Search for the cell housing the specified text and yield its [X, Y] center coordinate. 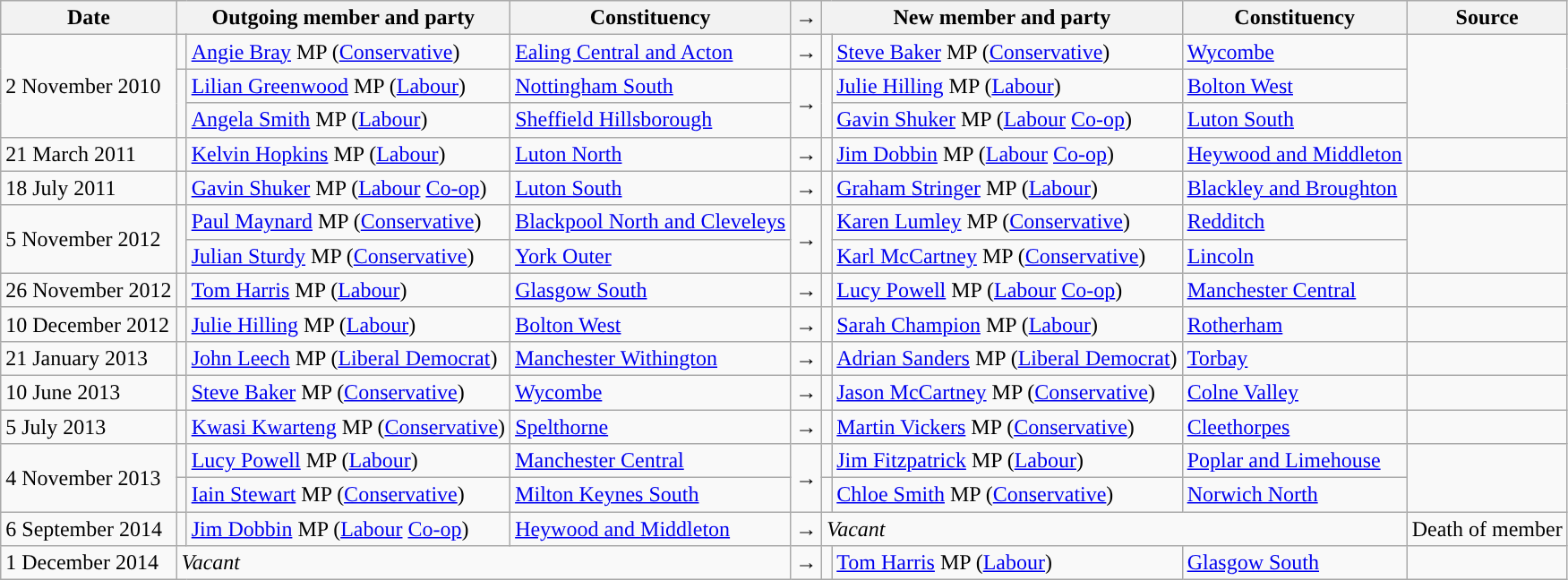
Blackpool North and Cleveleys [650, 222]
Ealing Central and Acton [650, 52]
York Outer [650, 256]
Chloe Smith MP (Conservative) [1007, 495]
Outgoing member and party [343, 18]
Torbay [1295, 358]
Jason McCartney MP (Conservative) [1007, 392]
18 July 2011 [89, 188]
Nottingham South [650, 86]
Death of member [1487, 529]
21 January 2013 [89, 358]
Lucy Powell MP (Labour Co-op) [1007, 290]
Lilian Greenwood MP (Labour) [347, 86]
Cleethorpes [1295, 427]
Angie Bray MP (Conservative) [347, 52]
10 December 2012 [89, 324]
Date [89, 18]
Sheffield Hillsborough [650, 120]
Angela Smith MP (Labour) [347, 120]
Lucy Powell MP (Labour) [347, 461]
Karen Lumley MP (Conservative) [1007, 222]
New member and party [1002, 18]
1 December 2014 [89, 563]
5 July 2013 [89, 427]
Rotherham [1295, 324]
Blackley and Broughton [1295, 188]
Manchester Withington [650, 358]
Norwich North [1295, 495]
21 March 2011 [89, 154]
Iain Stewart MP (Conservative) [347, 495]
5 November 2012 [89, 239]
Graham Stringer MP (Labour) [1007, 188]
Kelvin Hopkins MP (Labour) [347, 154]
6 September 2014 [89, 529]
Jim Fitzpatrick MP (Labour) [1007, 461]
Spelthorne [650, 427]
Sarah Champion MP (Labour) [1007, 324]
Karl McCartney MP (Conservative) [1007, 256]
John Leech MP (Liberal Democrat) [347, 358]
Luton North [650, 154]
Poplar and Limehouse [1295, 461]
Julian Sturdy MP (Conservative) [347, 256]
Kwasi Kwarteng MP (Conservative) [347, 427]
4 November 2013 [89, 478]
Adrian Sanders MP (Liberal Democrat) [1007, 358]
2 November 2010 [89, 86]
Lincoln [1295, 256]
Colne Valley [1295, 392]
26 November 2012 [89, 290]
10 June 2013 [89, 392]
Paul Maynard MP (Conservative) [347, 222]
Source [1487, 18]
Martin Vickers MP (Conservative) [1007, 427]
Milton Keynes South [650, 495]
Redditch [1295, 222]
